Return the [X, Y] coordinate for the center point of the cell that contains the specified text.  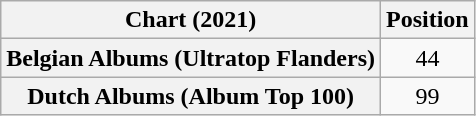
99 [428, 96]
44 [428, 58]
Chart (2021) [191, 20]
Position [428, 20]
Belgian Albums (Ultratop Flanders) [191, 58]
Dutch Albums (Album Top 100) [191, 96]
